Provide the (x, y) coordinate of the cell's center where the given text is located.  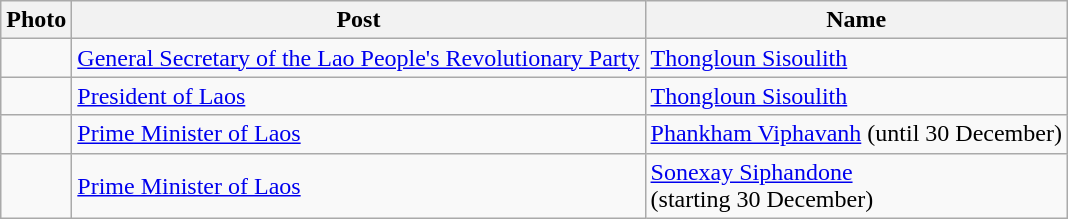
Post (358, 20)
Phankham Viphavanh (until 30 December) (856, 134)
Photo (36, 20)
Sonexay Siphandone(starting 30 December) (856, 186)
President of Laos (358, 96)
General Secretary of the Lao People's Revolutionary Party (358, 58)
Name (856, 20)
